Capture the cell that displays the provided text and extract its (X, Y) central coordinate. 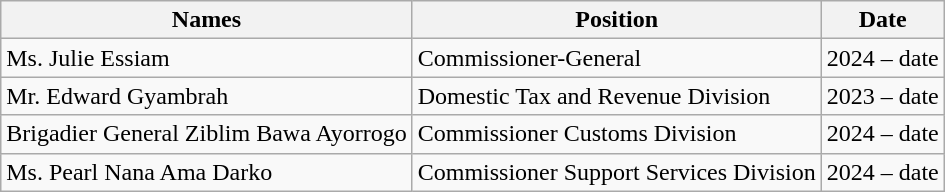
Mr. Edward Gyambrah (206, 96)
Domestic Tax and Revenue Division (616, 96)
Position (616, 20)
2023 – date (882, 96)
Brigadier General Ziblim Bawa Ayorrogo (206, 134)
Date (882, 20)
Ms. Pearl Nana Ama Darko (206, 172)
Commissioner-General (616, 58)
Names (206, 20)
Commissioner Support Services Division (616, 172)
Commissioner Customs Division (616, 134)
Ms. Julie Essiam (206, 58)
